Extract the [X, Y] coordinate from the center of the cell holding the provided text.  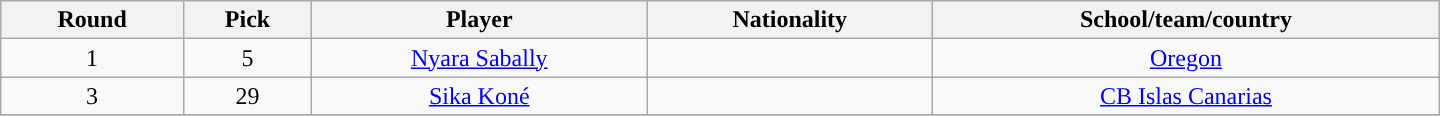
1 [92, 58]
Sika Koné [480, 96]
Nationality [790, 20]
School/team/country [1186, 20]
Nyara Sabally [480, 58]
29 [247, 96]
Pick [247, 20]
5 [247, 58]
Oregon [1186, 58]
Player [480, 20]
CB Islas Canarias [1186, 96]
Round [92, 20]
3 [92, 96]
